Determine the [X, Y] coordinate at the center of the cell enclosing the given text.  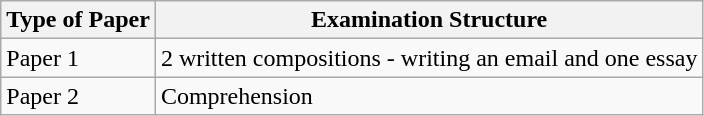
Comprehension [429, 96]
Paper 2 [78, 96]
Paper 1 [78, 58]
Examination Structure [429, 20]
2 written compositions - writing an email and one essay [429, 58]
Type of Paper [78, 20]
